Find where the given text appears and provide that cell's center as [x, y] coordinate. 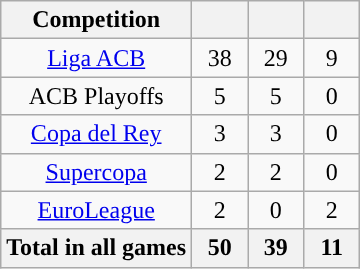
Supercopa [96, 172]
9 [332, 58]
Copa del Rey [96, 134]
39 [276, 248]
50 [220, 248]
38 [220, 58]
Competition [96, 20]
EuroLeague [96, 210]
11 [332, 248]
29 [276, 58]
Total in all games [96, 248]
Liga ACB [96, 58]
ACB Playoffs [96, 96]
